Pinpoint the cell where the given text exists, returning its [X, Y] midpoint coordinate. 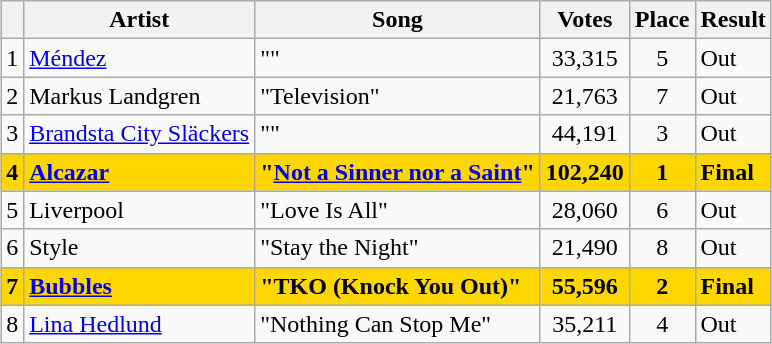
21,763 [584, 96]
"TKO (Knock You Out)" [398, 286]
Song [398, 20]
Brandsta City Släckers [140, 134]
Bubbles [140, 286]
"Television" [398, 96]
102,240 [584, 172]
33,315 [584, 58]
Result [733, 20]
44,191 [584, 134]
Alcazar [140, 172]
Place [662, 20]
"Not a Sinner nor a Saint" [398, 172]
"Nothing Can Stop Me" [398, 324]
35,211 [584, 324]
Méndez [140, 58]
"Love Is All" [398, 210]
Markus Landgren [140, 96]
55,596 [584, 286]
"Stay the Night" [398, 248]
Lina Hedlund [140, 324]
Liverpool [140, 210]
Votes [584, 20]
28,060 [584, 210]
Artist [140, 20]
Style [140, 248]
21,490 [584, 248]
